Capture the cell that displays the provided text and extract its (x, y) central coordinate. 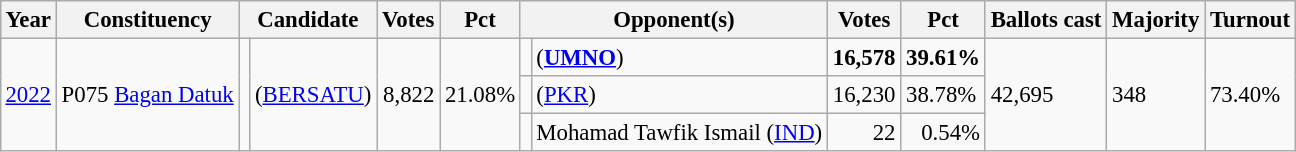
Constituency (148, 20)
Opponent(s) (674, 20)
38.78% (944, 95)
Mohamad Tawfik Ismail (IND) (679, 133)
(BERSATU) (314, 94)
(PKR) (679, 95)
22 (864, 133)
(UMNO) (679, 57)
2022 (28, 94)
73.40% (1250, 94)
8,822 (408, 94)
0.54% (944, 133)
Turnout (1250, 20)
P075 Bagan Datuk (148, 94)
16,578 (864, 57)
16,230 (864, 95)
Ballots cast (1046, 20)
21.08% (480, 94)
42,695 (1046, 94)
Candidate (308, 20)
Majority (1156, 20)
39.61% (944, 57)
348 (1156, 94)
Year (28, 20)
